Detect which cell encompasses the target text, then output its [X, Y] center coordinate. 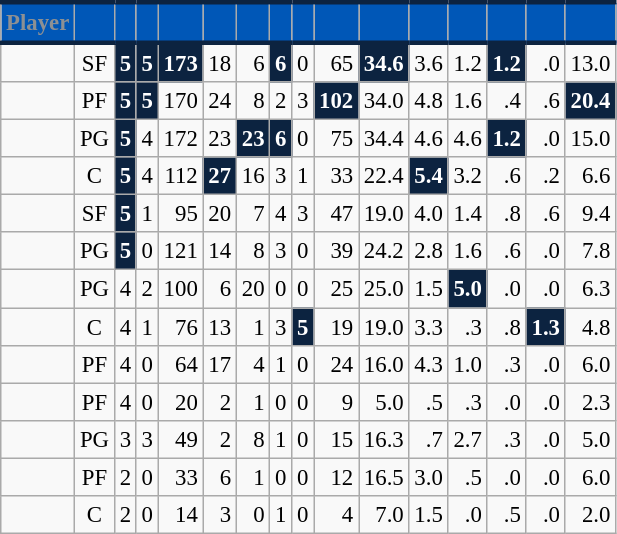
13.0 [590, 62]
121 [180, 251]
16.3 [384, 439]
173 [180, 62]
2.7 [468, 439]
Player [38, 22]
.4 [506, 101]
6.6 [590, 176]
12 [336, 477]
100 [180, 289]
1.0 [468, 364]
49 [180, 439]
25 [336, 289]
112 [180, 176]
2.8 [428, 251]
16.0 [384, 364]
15 [336, 439]
2.0 [590, 515]
13 [220, 327]
5.4 [428, 176]
1.3 [546, 327]
1.4 [468, 214]
39 [336, 251]
75 [336, 139]
25.0 [384, 289]
64 [180, 364]
20.4 [590, 101]
9.4 [590, 214]
170 [180, 101]
7 [252, 214]
65 [336, 62]
95 [180, 214]
3.3 [428, 327]
19 [336, 327]
102 [336, 101]
16.5 [384, 477]
15.0 [590, 139]
24.2 [384, 251]
16 [252, 176]
3.6 [428, 62]
27 [220, 176]
34.4 [384, 139]
34.0 [384, 101]
17 [220, 364]
3.2 [468, 176]
7.0 [384, 515]
7.8 [590, 251]
.2 [546, 176]
172 [180, 139]
.7 [428, 439]
3.0 [428, 477]
4.3 [428, 364]
4.0 [428, 214]
22.4 [384, 176]
76 [180, 327]
2.3 [590, 402]
18 [220, 62]
9 [336, 402]
47 [336, 214]
34.6 [384, 62]
6.3 [590, 289]
